From the cell containing the given text, extract its center point as [X, Y] coordinate. 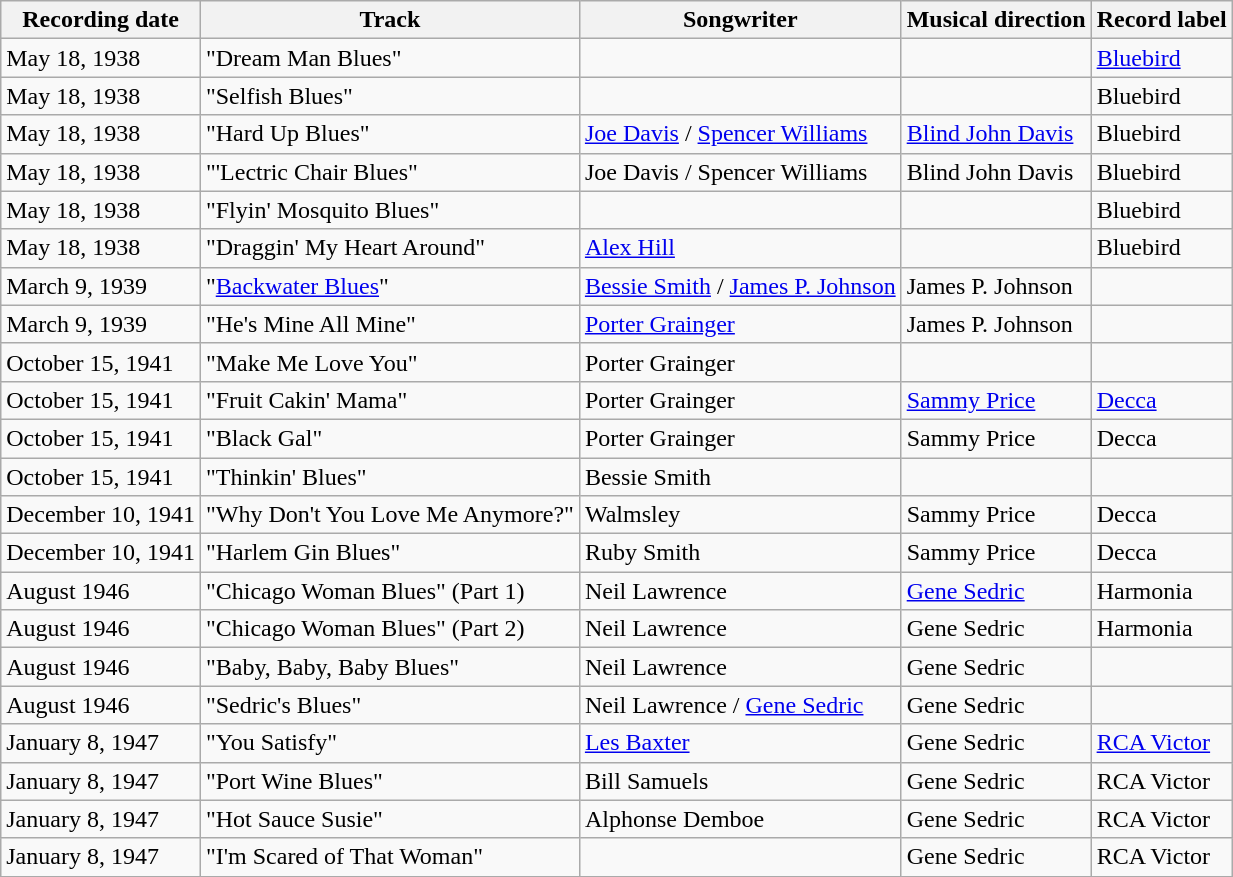
"Sedric's Blues" [390, 705]
Songwriter [740, 20]
Record label [1162, 20]
"I'm Scared of That Woman" [390, 857]
"Fruit Cakin' Mama" [390, 400]
"Hot Sauce Susie" [390, 819]
Alphonse Demboe [740, 819]
"Make Me Love You" [390, 362]
"Why Don't You Love Me Anymore?" [390, 515]
"Dream Man Blues" [390, 58]
"Hard Up Blues" [390, 134]
Musical direction [996, 20]
Bill Samuels [740, 781]
Alex Hill [740, 248]
"Chicago Woman Blues" (Part 1) [390, 591]
Bessie Smith / James P. Johnson [740, 286]
"Flyin' Mosquito Blues" [390, 210]
Recording date [101, 20]
"Baby, Baby, Baby Blues" [390, 667]
"Port Wine Blues" [390, 781]
"Harlem Gin Blues" [390, 553]
"Selfish Blues" [390, 96]
"Black Gal" [390, 438]
"Thinkin' Blues" [390, 477]
"'Lectric Chair Blues" [390, 172]
"Backwater Blues" [390, 286]
Bessie Smith [740, 477]
Neil Lawrence / Gene Sedric [740, 705]
"Draggin' My Heart Around" [390, 248]
Track [390, 20]
Les Baxter [740, 743]
"Chicago Woman Blues" (Part 2) [390, 629]
Ruby Smith [740, 553]
"He's Mine All Mine" [390, 324]
Walmsley [740, 515]
"You Satisfy" [390, 743]
